From the cell containing the given text, extract its center point as [x, y] coordinate. 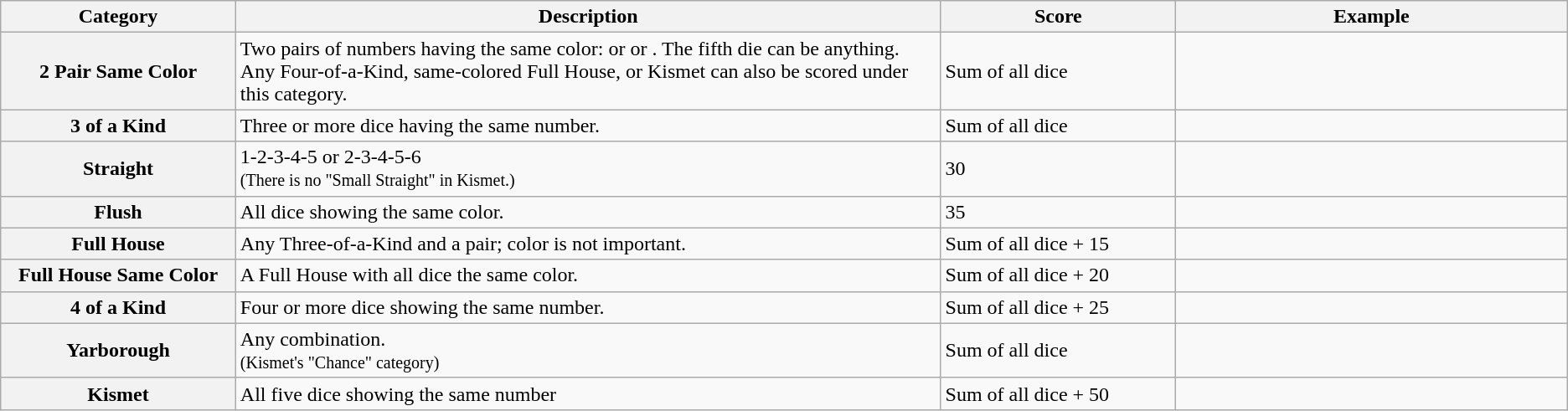
Sum of all dice + 25 [1059, 307]
Any combination.(Kismet's "Chance" category) [588, 350]
Sum of all dice + 15 [1059, 244]
Any Three-of-a-Kind and a pair; color is not important. [588, 244]
30 [1059, 169]
1-2-3-4-5 or 2-3-4-5-6(There is no "Small Straight" in Kismet.) [588, 169]
Sum of all dice + 50 [1059, 393]
Three or more dice having the same number. [588, 126]
35 [1059, 212]
Straight [119, 169]
A Full House with all dice the same color. [588, 275]
Score [1059, 17]
Full House Same Color [119, 275]
Kismet [119, 393]
All five dice showing the same number [588, 393]
Full House [119, 244]
Yarborough [119, 350]
2 Pair Same Color [119, 71]
4 of a Kind [119, 307]
Four or more dice showing the same number. [588, 307]
3 of a Kind [119, 126]
Flush [119, 212]
Example [1372, 17]
All dice showing the same color. [588, 212]
Description [588, 17]
Category [119, 17]
Sum of all dice + 20 [1059, 275]
